Search for the cell housing the specified text and yield its (x, y) center coordinate. 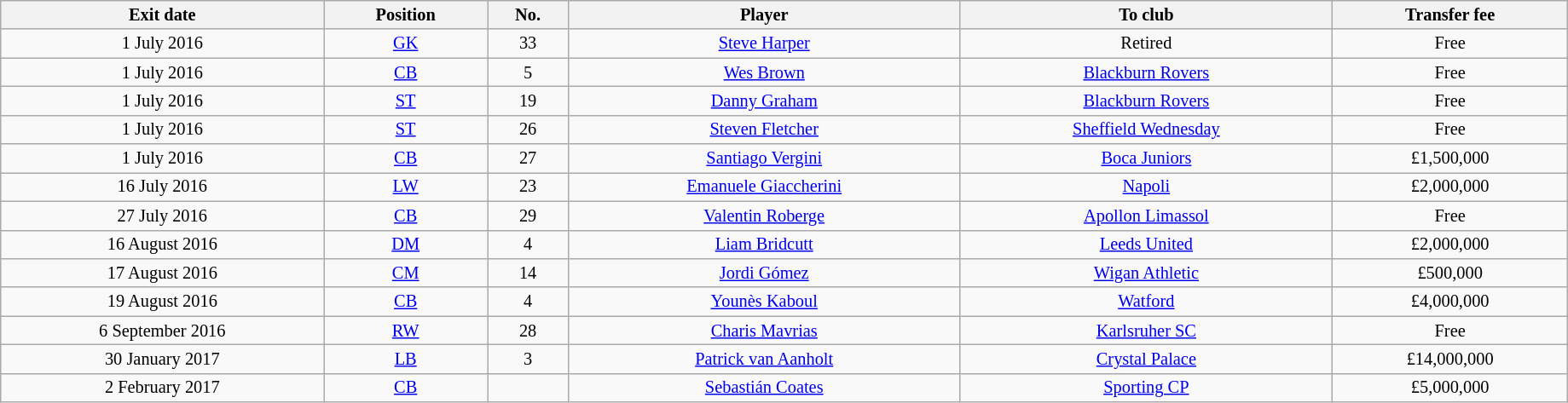
19 August 2016 (162, 302)
DM (406, 245)
Jordi Gómez (764, 273)
Steven Fletcher (764, 130)
17 August 2016 (162, 273)
Apollon Limassol (1146, 216)
Napoli (1146, 187)
No. (529, 14)
27 (529, 158)
£14,000,000 (1449, 359)
3 (529, 359)
£4,000,000 (1449, 302)
Watford (1146, 302)
Exit date (162, 14)
To club (1146, 14)
GK (406, 43)
£5,000,000 (1449, 388)
Sporting CP (1146, 388)
Position (406, 14)
14 (529, 273)
RW (406, 331)
29 (529, 216)
Retired (1146, 43)
Crystal Palace (1146, 359)
16 July 2016 (162, 187)
33 (529, 43)
6 September 2016 (162, 331)
Wigan Athletic (1146, 273)
Danny Graham (764, 101)
CM (406, 273)
27 July 2016 (162, 216)
2 February 2017 (162, 388)
Santiago Vergini (764, 158)
LB (406, 359)
Steve Harper (764, 43)
£500,000 (1449, 273)
Transfer fee (1449, 14)
19 (529, 101)
Sebastián Coates (764, 388)
LW (406, 187)
Karlsruher SC (1146, 331)
16 August 2016 (162, 245)
Liam Bridcutt (764, 245)
30 January 2017 (162, 359)
Wes Brown (764, 72)
Patrick van Aanholt (764, 359)
Emanuele Giaccherini (764, 187)
Sheffield Wednesday (1146, 130)
5 (529, 72)
28 (529, 331)
£1,500,000 (1449, 158)
Leeds United (1146, 245)
Charis Mavrias (764, 331)
Boca Juniors (1146, 158)
Younès Kaboul (764, 302)
Valentin Roberge (764, 216)
Player (764, 14)
26 (529, 130)
23 (529, 187)
